Capture the cell that displays the provided text and extract its [x, y] central coordinate. 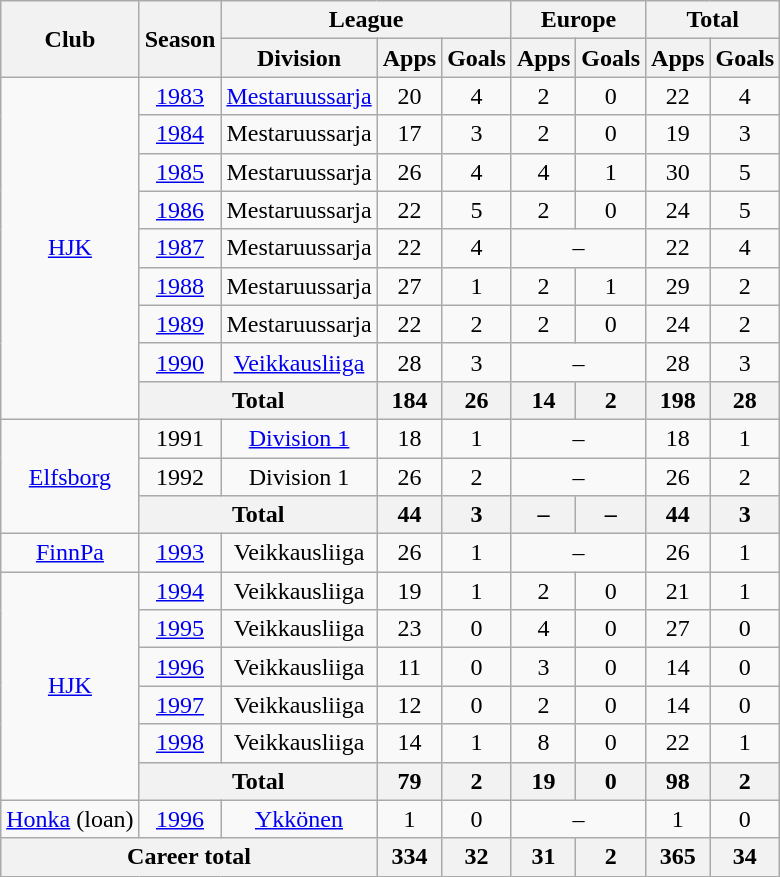
Ykkönen [299, 819]
Honka (loan) [70, 819]
34 [745, 857]
1985 [180, 172]
31 [543, 857]
334 [409, 857]
1997 [180, 705]
1995 [180, 629]
30 [678, 172]
Season [180, 39]
FinnPa [70, 553]
21 [678, 591]
1989 [180, 324]
184 [409, 400]
8 [543, 743]
365 [678, 857]
79 [409, 781]
1994 [180, 591]
1984 [180, 134]
Division [299, 58]
Europe [578, 20]
1991 [180, 438]
20 [409, 96]
1998 [180, 743]
17 [409, 134]
29 [678, 286]
1988 [180, 286]
1993 [180, 553]
1987 [180, 248]
23 [409, 629]
12 [409, 705]
198 [678, 400]
1986 [180, 210]
1983 [180, 96]
League [366, 20]
98 [678, 781]
Club [70, 39]
32 [477, 857]
Elfsborg [70, 476]
1990 [180, 362]
1992 [180, 477]
11 [409, 667]
Career total [189, 857]
